Capture the cell that displays the provided text and extract its [x, y] central coordinate. 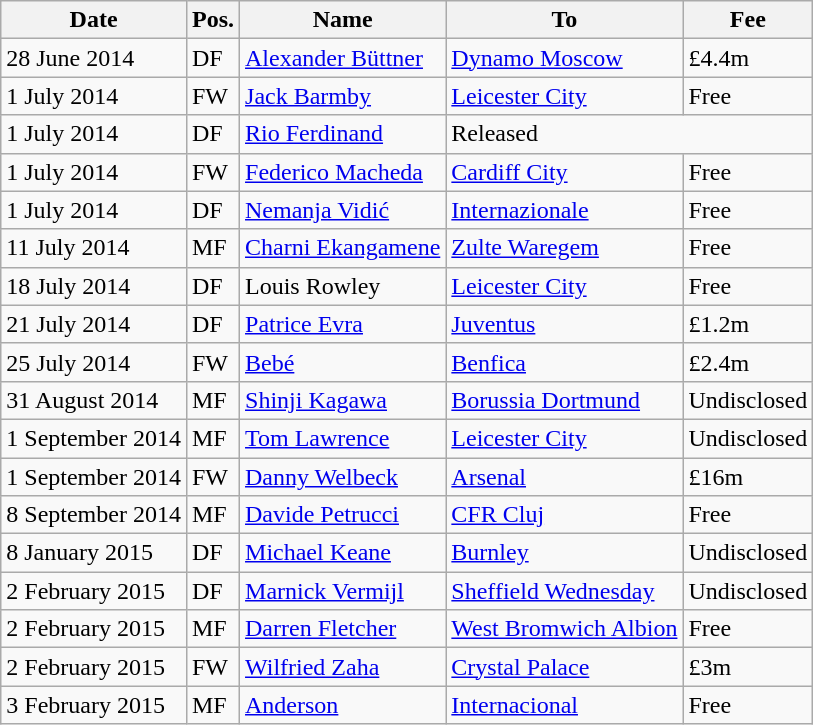
3 February 2015 [94, 705]
21 July 2014 [94, 324]
Dynamo Moscow [564, 58]
Burnley [564, 553]
To [564, 20]
Bebé [343, 362]
Tom Lawrence [343, 438]
Anderson [343, 705]
8 January 2015 [94, 553]
Patrice Evra [343, 324]
Date [94, 20]
Name [343, 20]
Rio Ferdinand [343, 134]
Internazionale [564, 210]
Louis Rowley [343, 286]
£3m [748, 667]
Zulte Waregem [564, 248]
Borussia Dortmund [564, 400]
Danny Welbeck [343, 477]
Davide Petrucci [343, 515]
31 August 2014 [94, 400]
8 September 2014 [94, 515]
Internacional [564, 705]
CFR Cluj [564, 515]
Juventus [564, 324]
Marnick Vermijl [343, 591]
Wilfried Zaha [343, 667]
Jack Barmby [343, 96]
Fee [748, 20]
18 July 2014 [94, 286]
£2.4m [748, 362]
25 July 2014 [94, 362]
Charni Ekangamene [343, 248]
Crystal Palace [564, 667]
Sheffield Wednesday [564, 591]
Federico Macheda [343, 172]
Pos. [212, 20]
Benfica [564, 362]
Darren Fletcher [343, 629]
Shinji Kagawa [343, 400]
£4.4m [748, 58]
Cardiff City [564, 172]
Alexander Büttner [343, 58]
£1.2m [748, 324]
11 July 2014 [94, 248]
West Bromwich Albion [564, 629]
£16m [748, 477]
Arsenal [564, 477]
Nemanja Vidić [343, 210]
28 June 2014 [94, 58]
Michael Keane [343, 553]
Released [630, 134]
